Search for the cell housing the specified text and yield its (x, y) center coordinate. 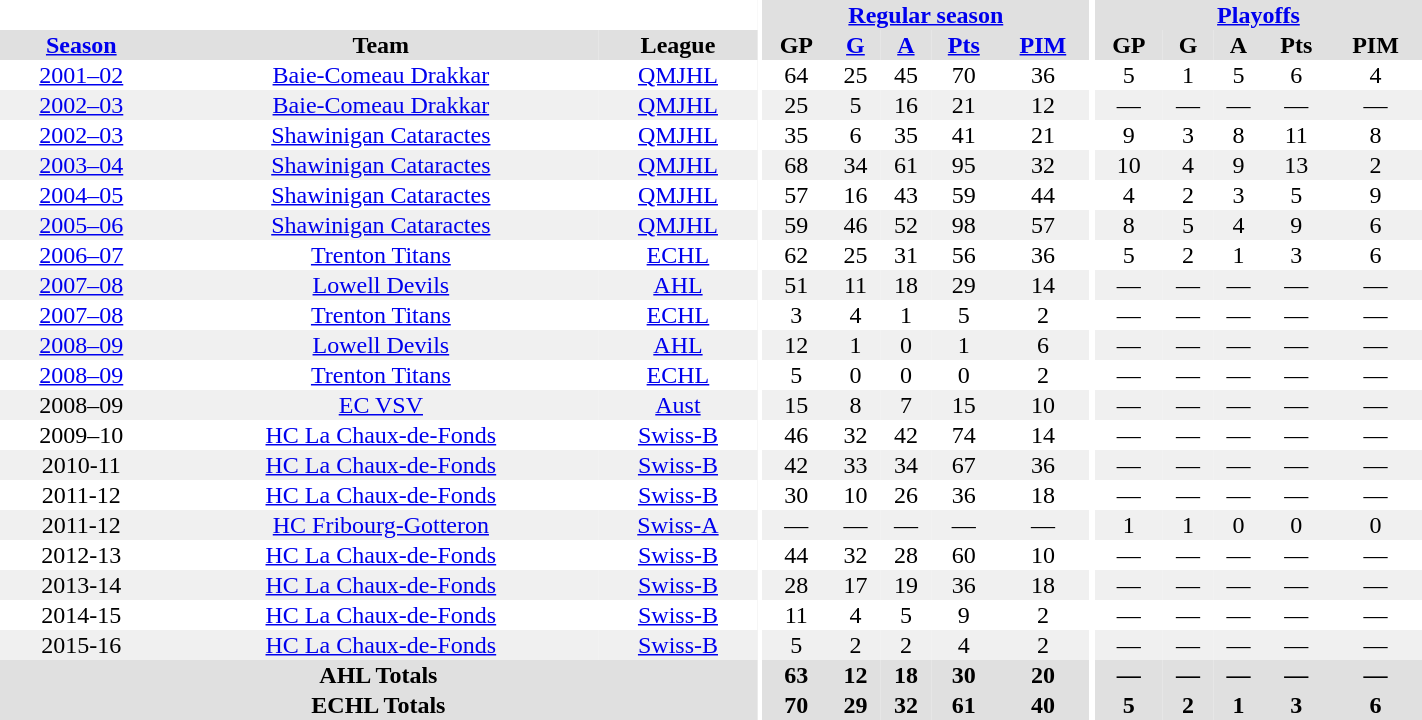
41 (964, 135)
74 (964, 435)
Regular season (926, 15)
26 (906, 495)
2009–10 (82, 435)
98 (964, 225)
52 (906, 225)
62 (796, 255)
51 (796, 285)
60 (964, 555)
68 (796, 165)
95 (964, 165)
HC Fribourg-Gotteron (382, 525)
45 (906, 75)
13 (1296, 165)
Playoffs (1258, 15)
17 (855, 585)
43 (906, 195)
2003–04 (82, 165)
2010-11 (82, 465)
EC VSV (382, 405)
31 (906, 255)
2012-13 (82, 555)
67 (964, 465)
2001–02 (82, 75)
2006–07 (82, 255)
2015-16 (82, 645)
Season (82, 45)
56 (964, 255)
Team (382, 45)
33 (855, 465)
40 (1042, 705)
Aust (678, 405)
2013-14 (82, 585)
64 (796, 75)
63 (796, 675)
AHL Totals (378, 675)
Swiss-A (678, 525)
2004–05 (82, 195)
2005–06 (82, 225)
20 (1042, 675)
2014-15 (82, 615)
ECHL Totals (378, 705)
19 (906, 585)
7 (906, 405)
League (678, 45)
